Output the (X, Y) coordinate of the center of the cell containing the given text.  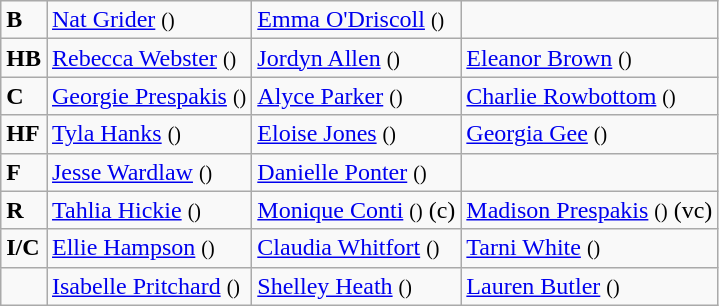
I/C (24, 248)
Tyla Hanks () (148, 134)
Tahlia Hickie () (148, 210)
Monique Conti () (c) (356, 210)
B (24, 20)
Emma O'Driscoll () (356, 20)
Rebecca Webster () (148, 58)
Jordyn Allen () (356, 58)
R (24, 210)
Ellie Hampson () (148, 248)
Lauren Butler () (590, 286)
Isabelle Pritchard () (148, 286)
Alyce Parker () (356, 96)
Eleanor Brown () (590, 58)
Tarni White () (590, 248)
Madison Prespakis () (vc) (590, 210)
C (24, 96)
Georgie Prespakis () (148, 96)
Eloise Jones () (356, 134)
Nat Grider () (148, 20)
F (24, 172)
Shelley Heath () (356, 286)
Claudia Whitfort () (356, 248)
HB (24, 58)
Charlie Rowbottom () (590, 96)
Jesse Wardlaw () (148, 172)
HF (24, 134)
Danielle Ponter () (356, 172)
Georgia Gee () (590, 134)
